Provide the [x, y] coordinate of the cell's center where the given text is located.  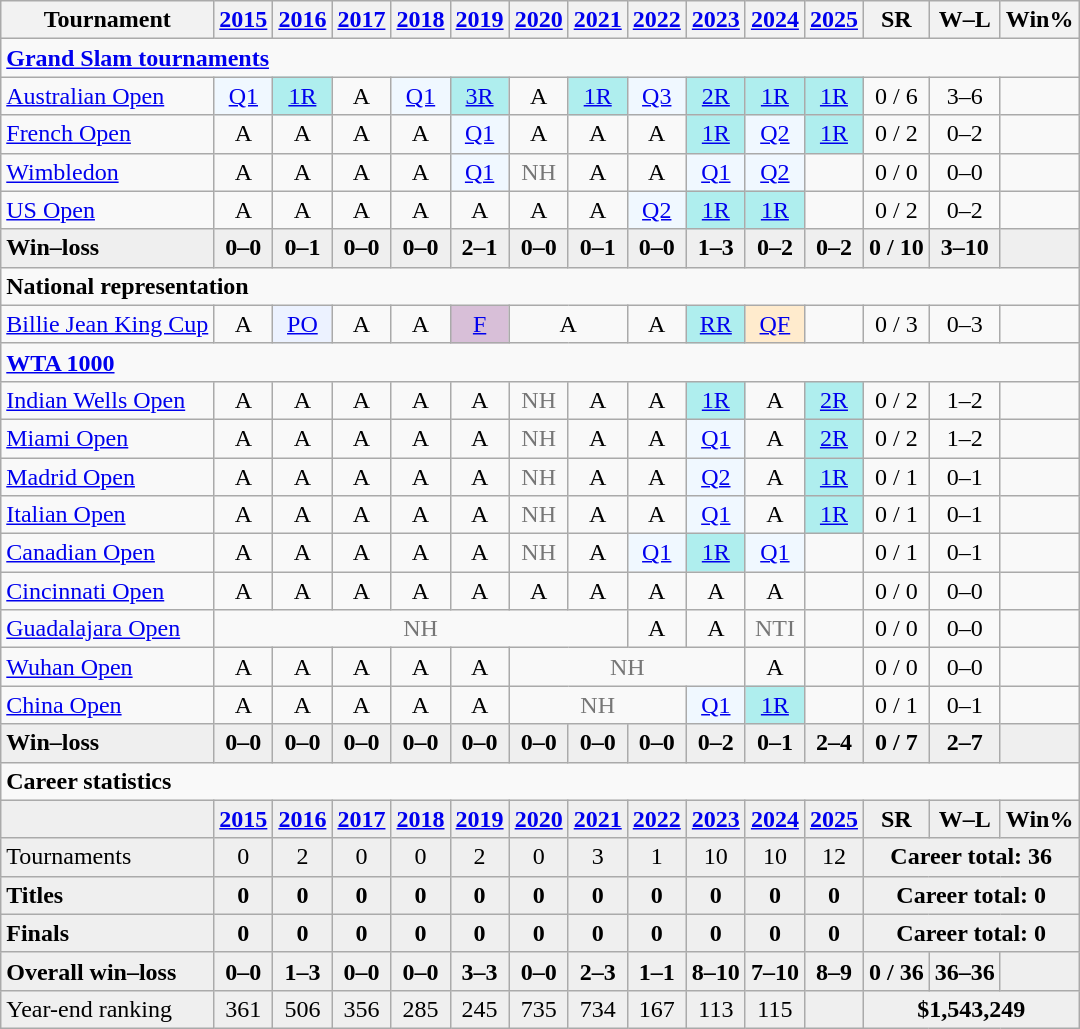
1 [656, 857]
Cincinnati Open [108, 591]
8–10 [716, 971]
National representation [540, 286]
Q3 [656, 96]
285 [420, 1009]
3–10 [964, 248]
Wimbledon [108, 172]
Australian Open [108, 96]
2–4 [834, 743]
US Open [108, 210]
361 [244, 1009]
0 / 7 [896, 743]
734 [598, 1009]
113 [716, 1009]
Wuhan Open [108, 667]
2–1 [480, 248]
Finals [108, 933]
Billie Jean King Cup [108, 324]
0–3 [964, 324]
Italian Open [108, 515]
0 / 36 [896, 971]
36–36 [964, 971]
Canadian Open [108, 553]
8–9 [834, 971]
0 / 10 [896, 248]
Tournament [108, 20]
F [480, 324]
Miami Open [108, 438]
Madrid Open [108, 477]
245 [480, 1009]
Year-end ranking [108, 1009]
2–7 [964, 743]
Indian Wells Open [108, 400]
3–6 [964, 96]
QF [774, 324]
2–3 [598, 971]
Career statistics [540, 781]
3 [598, 857]
WTA 1000 [540, 362]
12 [834, 857]
0 / 3 [896, 324]
Grand Slam tournaments [540, 58]
Overall win–loss [108, 971]
French Open [108, 134]
PO [302, 324]
$1,543,249 [970, 1009]
3R [480, 96]
Titles [108, 895]
356 [362, 1009]
506 [302, 1009]
735 [538, 1009]
NTI [774, 629]
3–3 [480, 971]
115 [774, 1009]
Guadalajara Open [108, 629]
China Open [108, 705]
Tournaments [108, 857]
7–10 [774, 971]
167 [656, 1009]
RR [716, 324]
1–1 [656, 971]
0 / 6 [896, 96]
Career total: 36 [970, 857]
